Return the [X, Y] coordinate for the center point of the cell that contains the specified text.  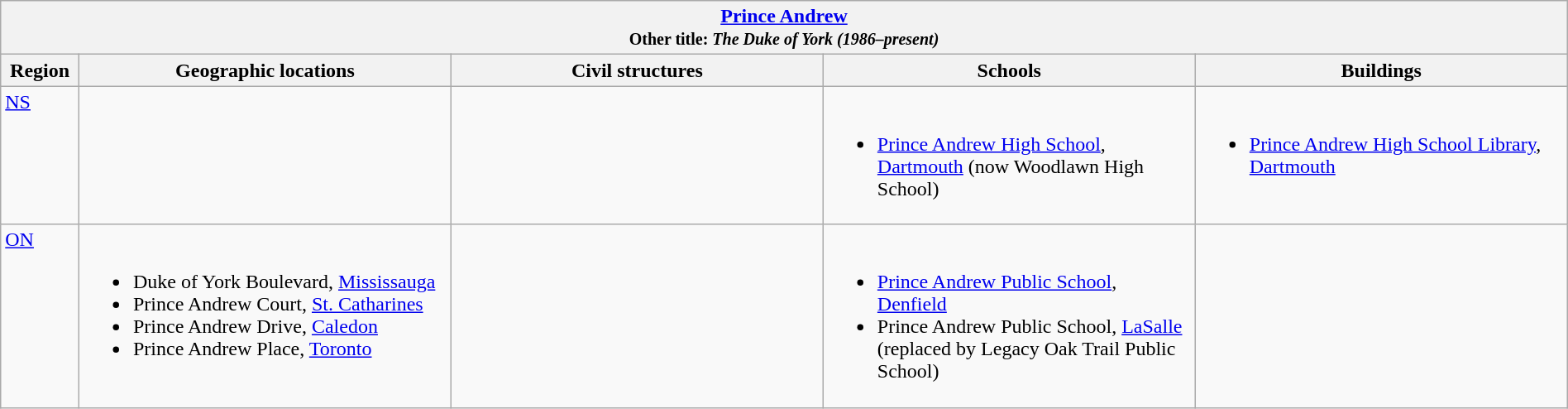
Duke of York Boulevard, MississaugaPrince Andrew Court, St. CatharinesPrince Andrew Drive, CaledonPrince Andrew Place, Toronto [265, 316]
Prince Andrew High School, Dartmouth (now Woodlawn High School) [1009, 156]
Region [40, 70]
Schools [1009, 70]
Prince Andrew Public School, DenfieldPrince Andrew Public School, LaSalle (replaced by Legacy Oak Trail Public School) [1009, 316]
NS [40, 156]
Geographic locations [265, 70]
Civil structures [637, 70]
Prince Andrew High School Library, Dartmouth [1381, 156]
Prince AndrewOther title: The Duke of York (1986–present) [784, 28]
Buildings [1381, 70]
ON [40, 316]
